Identify which cell holds the provided text, then report its (X, Y) central coordinate. 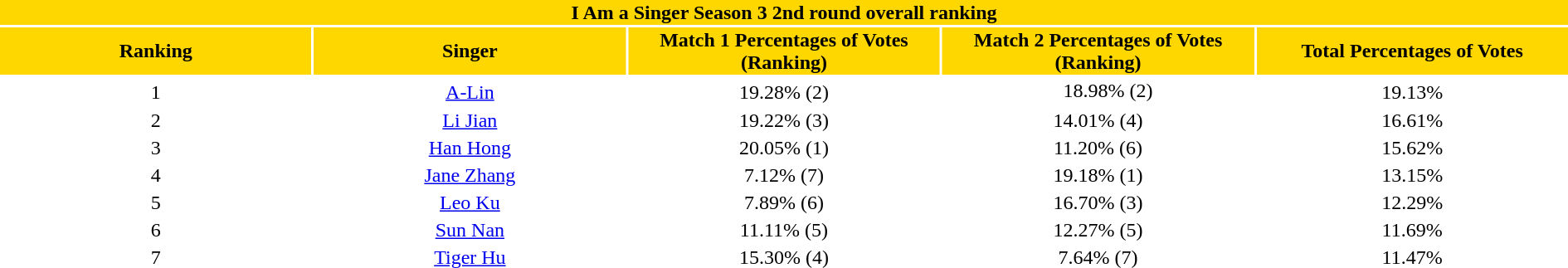
14.01% (4) (1098, 120)
16.61% (1412, 120)
16.70% (3) (1098, 203)
5 (156, 203)
I Am a Singer Season 3 2nd round overall ranking (784, 12)
Singer (470, 51)
13.15% (1412, 175)
Match 2 Percentages of Votes (Ranking) (1098, 51)
12.29% (1412, 203)
11.69% (1412, 230)
Jane Zhang (470, 175)
15.62% (1412, 149)
20.05% (1) (784, 149)
11.11% (5) (784, 230)
19.22% (3) (784, 120)
19.18% (1) (1098, 175)
19.13% (1412, 91)
18.98% (2) (1098, 91)
6 (156, 230)
7.12% (7) (784, 175)
11.20% (6) (1098, 149)
19.28% (2) (784, 91)
1 (156, 91)
Total Percentages of Votes (1412, 51)
Match 1 Percentages of Votes (Ranking) (784, 51)
7.89% (6) (784, 203)
2 (156, 120)
A-Lin (470, 91)
Li Jian (470, 120)
12.27% (5) (1098, 230)
Leo Ku (470, 203)
4 (156, 175)
Sun Nan (470, 230)
Han Hong (470, 149)
Ranking (156, 51)
3 (156, 149)
